Return [x, y] of the center of cell containing provided text 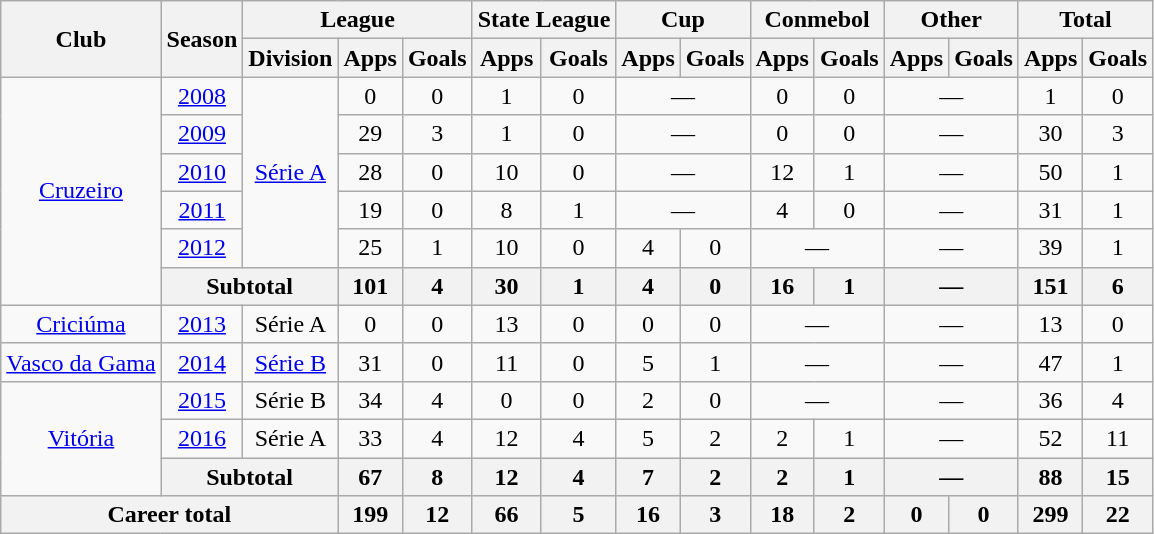
2011 [202, 210]
36 [1050, 400]
101 [370, 286]
7 [648, 477]
2016 [202, 438]
Conmebol [817, 20]
2015 [202, 400]
299 [1050, 515]
2010 [202, 172]
52 [1050, 438]
Total [1085, 20]
Cup [683, 20]
88 [1050, 477]
Vasco da Gama [81, 362]
28 [370, 172]
19 [370, 210]
34 [370, 400]
2014 [202, 362]
Division [290, 58]
State League [544, 20]
Vitória [81, 438]
2008 [202, 96]
Season [202, 39]
39 [1050, 248]
Club [81, 39]
151 [1050, 286]
22 [1118, 515]
33 [370, 438]
Criciúma [81, 324]
15 [1118, 477]
2009 [202, 134]
Cruzeiro [81, 191]
Other [951, 20]
25 [370, 248]
29 [370, 134]
18 [782, 515]
2013 [202, 324]
6 [1118, 286]
47 [1050, 362]
67 [370, 477]
50 [1050, 172]
2012 [202, 248]
Career total [170, 515]
199 [370, 515]
League [358, 20]
66 [506, 515]
